Return [x, y] of the center of cell containing provided text 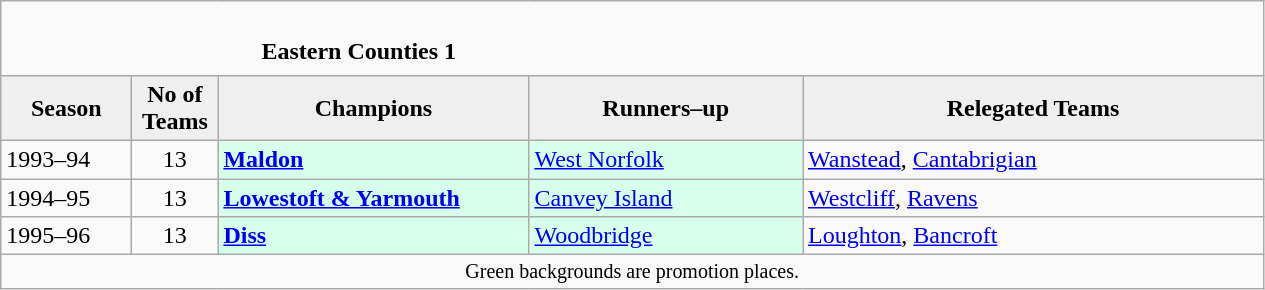
Canvey Island [666, 197]
Runners–up [666, 108]
Westcliff, Ravens [1032, 197]
Relegated Teams [1032, 108]
West Norfolk [666, 159]
Wanstead, Cantabrigian [1032, 159]
Diss [374, 236]
Lowestoft & Yarmouth [374, 197]
1993–94 [66, 159]
Loughton, Bancroft [1032, 236]
Maldon [374, 159]
Green backgrounds are promotion places. [632, 272]
Season [66, 108]
Champions [374, 108]
No of Teams [175, 108]
Woodbridge [666, 236]
1995–96 [66, 236]
1994–95 [66, 197]
